Pinpoint the cell where the given text exists, returning its (x, y) midpoint coordinate. 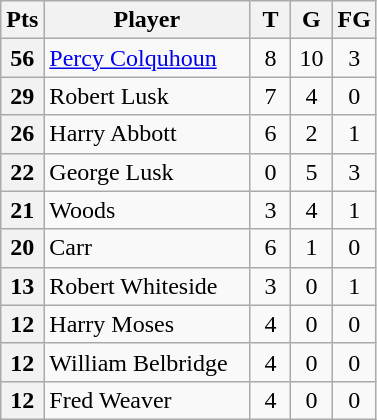
10 (312, 58)
Robert Whiteside (147, 286)
8 (270, 58)
26 (22, 134)
13 (22, 286)
Player (147, 20)
Fred Weaver (147, 400)
William Belbridge (147, 362)
7 (270, 96)
2 (312, 134)
22 (22, 172)
George Lusk (147, 172)
21 (22, 210)
FG (354, 20)
Woods (147, 210)
20 (22, 248)
56 (22, 58)
Robert Lusk (147, 96)
Harry Abbott (147, 134)
5 (312, 172)
Pts (22, 20)
T (270, 20)
Carr (147, 248)
Percy Colquhoun (147, 58)
G (312, 20)
29 (22, 96)
Harry Moses (147, 324)
